Return [X, Y] of the center of cell containing provided text 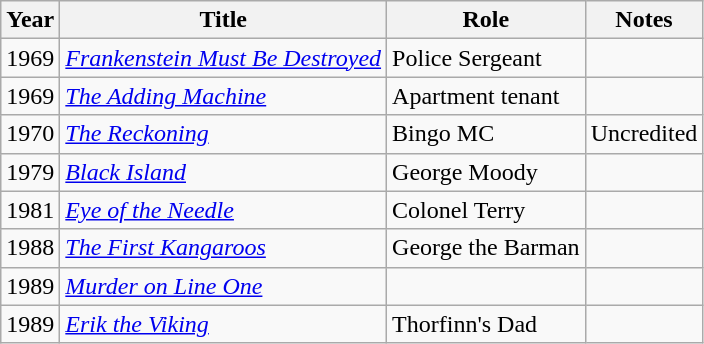
1988 [30, 248]
Eye of the Needle [224, 210]
Role [486, 20]
Colonel Terry [486, 210]
1981 [30, 210]
George the Barman [486, 248]
1979 [30, 172]
The Adding Machine [224, 96]
Title [224, 20]
Police Sergeant [486, 58]
The Reckoning [224, 134]
Notes [644, 20]
Thorfinn's Dad [486, 324]
Year [30, 20]
The First Kangaroos [224, 248]
Apartment tenant [486, 96]
Erik the Viking [224, 324]
Black Island [224, 172]
1970 [30, 134]
Bingo MC [486, 134]
Murder on Line One [224, 286]
Frankenstein Must Be Destroyed [224, 58]
George Moody [486, 172]
Uncredited [644, 134]
